From the cell containing the given text, extract its center point as [x, y] coordinate. 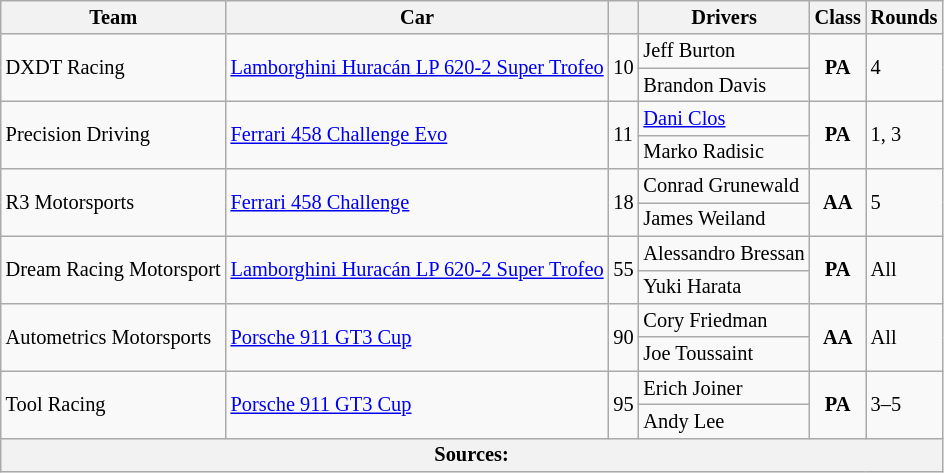
Erich Joiner [724, 388]
Drivers [724, 17]
Team [114, 17]
Dream Racing Motorsport [114, 270]
Andy Lee [724, 421]
10 [623, 68]
Joe Toussaint [724, 354]
Ferrari 458 Challenge [418, 202]
1, 3 [904, 134]
Yuki Harata [724, 287]
Jeff Burton [724, 51]
Cory Friedman [724, 320]
Class [838, 17]
Sources: [472, 455]
Alessandro Bressan [724, 253]
James Weiland [724, 219]
55 [623, 270]
Autometrics Motorsports [114, 336]
Brandon Davis [724, 85]
18 [623, 202]
95 [623, 404]
Conrad Grunewald [724, 186]
Rounds [904, 17]
Dani Clos [724, 118]
11 [623, 134]
Ferrari 458 Challenge Evo [418, 134]
DXDT Racing [114, 68]
Marko Radisic [724, 152]
4 [904, 68]
Tool Racing [114, 404]
Precision Driving [114, 134]
3–5 [904, 404]
Car [418, 17]
R3 Motorsports [114, 202]
5 [904, 202]
90 [623, 336]
